Find where the given text appears and provide that cell's center as [x, y] coordinate. 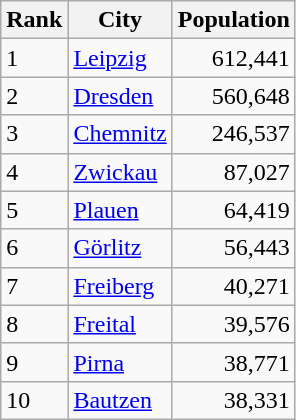
39,576 [234, 324]
38,771 [234, 362]
Plauen [120, 210]
38,331 [234, 400]
40,271 [234, 286]
Dresden [120, 96]
246,537 [234, 134]
8 [34, 324]
Pirna [120, 362]
64,419 [234, 210]
Bautzen [120, 400]
Zwickau [120, 172]
Freital [120, 324]
Leipzig [120, 58]
5 [34, 210]
612,441 [234, 58]
Chemnitz [120, 134]
3 [34, 134]
7 [34, 286]
Freiberg [120, 286]
4 [34, 172]
City [120, 20]
87,027 [234, 172]
Population [234, 20]
6 [34, 248]
2 [34, 96]
56,443 [234, 248]
560,648 [234, 96]
9 [34, 362]
1 [34, 58]
10 [34, 400]
Rank [34, 20]
Görlitz [120, 248]
